Find where the given text appears and provide that cell's center as (X, Y) coordinate. 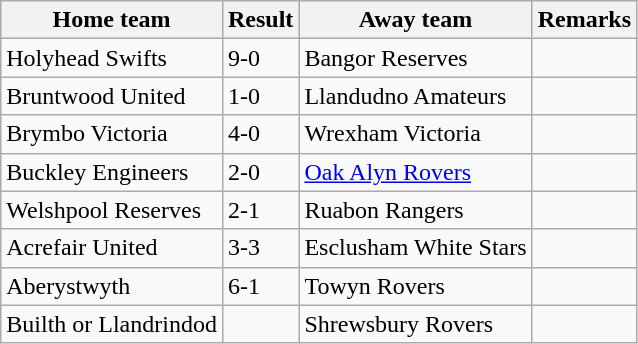
Aberystwyth (112, 286)
Llandudno Amateurs (416, 96)
2-1 (260, 210)
3-3 (260, 248)
Ruabon Rangers (416, 210)
Shrewsbury Rovers (416, 324)
9-0 (260, 58)
2-0 (260, 172)
Result (260, 20)
1-0 (260, 96)
Remarks (584, 20)
Towyn Rovers (416, 286)
Builth or Llandrindod (112, 324)
Holyhead Swifts (112, 58)
Home team (112, 20)
Bangor Reserves (416, 58)
Wrexham Victoria (416, 134)
Away team (416, 20)
Bruntwood United (112, 96)
Oak Alyn Rovers (416, 172)
Esclusham White Stars (416, 248)
Buckley Engineers (112, 172)
4-0 (260, 134)
Welshpool Reserves (112, 210)
Brymbo Victoria (112, 134)
Acrefair United (112, 248)
6-1 (260, 286)
